Capture the cell that displays the provided text and extract its (X, Y) central coordinate. 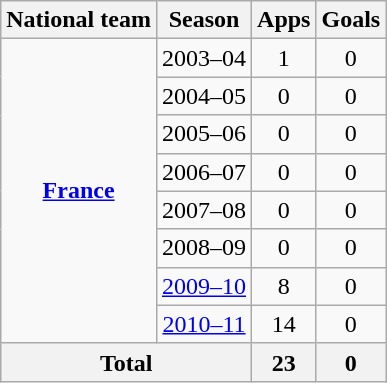
1 (284, 58)
2008–09 (204, 248)
8 (284, 286)
2009–10 (204, 286)
France (79, 191)
2007–08 (204, 210)
14 (284, 324)
Total (126, 362)
Goals (351, 20)
2004–05 (204, 96)
2010–11 (204, 324)
2005–06 (204, 134)
Season (204, 20)
2006–07 (204, 172)
2003–04 (204, 58)
23 (284, 362)
National team (79, 20)
Apps (284, 20)
